From the cell containing the given text, extract its center point as [X, Y] coordinate. 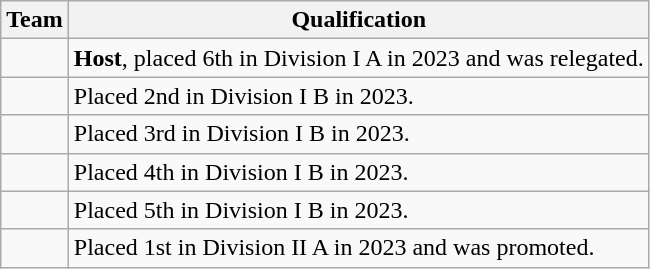
Qualification [358, 20]
Host, placed 6th in Division I A in 2023 and was relegated. [358, 58]
Placed 1st in Division II A in 2023 and was promoted. [358, 248]
Placed 2nd in Division I B in 2023. [358, 96]
Placed 3rd in Division I B in 2023. [358, 134]
Team [35, 20]
Placed 5th in Division I B in 2023. [358, 210]
Placed 4th in Division I B in 2023. [358, 172]
